Return the [X, Y] coordinate for the center point of the cell that contains the specified text.  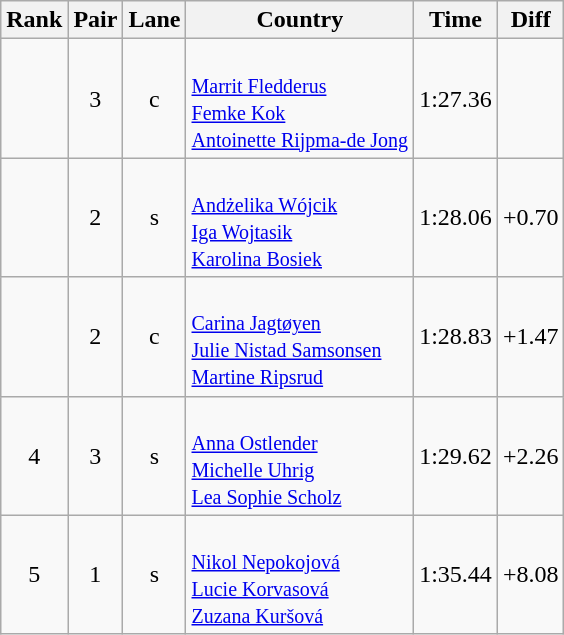
4 [34, 456]
Country [300, 20]
Diff [530, 20]
Rank [34, 20]
Nikol NepokojováLucie KorvasováZuzana Kuršová [300, 574]
Anna OstlenderMichelle UhrigLea Sophie Scholz [300, 456]
+1.47 [530, 336]
Time [456, 20]
1:28.06 [456, 218]
Lane [154, 20]
Marrit FledderusFemke KokAntoinette Rijpma-de Jong [300, 98]
+8.08 [530, 574]
1:29.62 [456, 456]
Carina JagtøyenJulie Nistad SamsonsenMartine Ripsrud [300, 336]
1:35.44 [456, 574]
Andżelika WójcikIga WojtasikKarolina Bosiek [300, 218]
+2.26 [530, 456]
Pair [96, 20]
1 [96, 574]
1:27.36 [456, 98]
5 [34, 574]
1:28.83 [456, 336]
+0.70 [530, 218]
